Capture the cell that displays the provided text and extract its (X, Y) central coordinate. 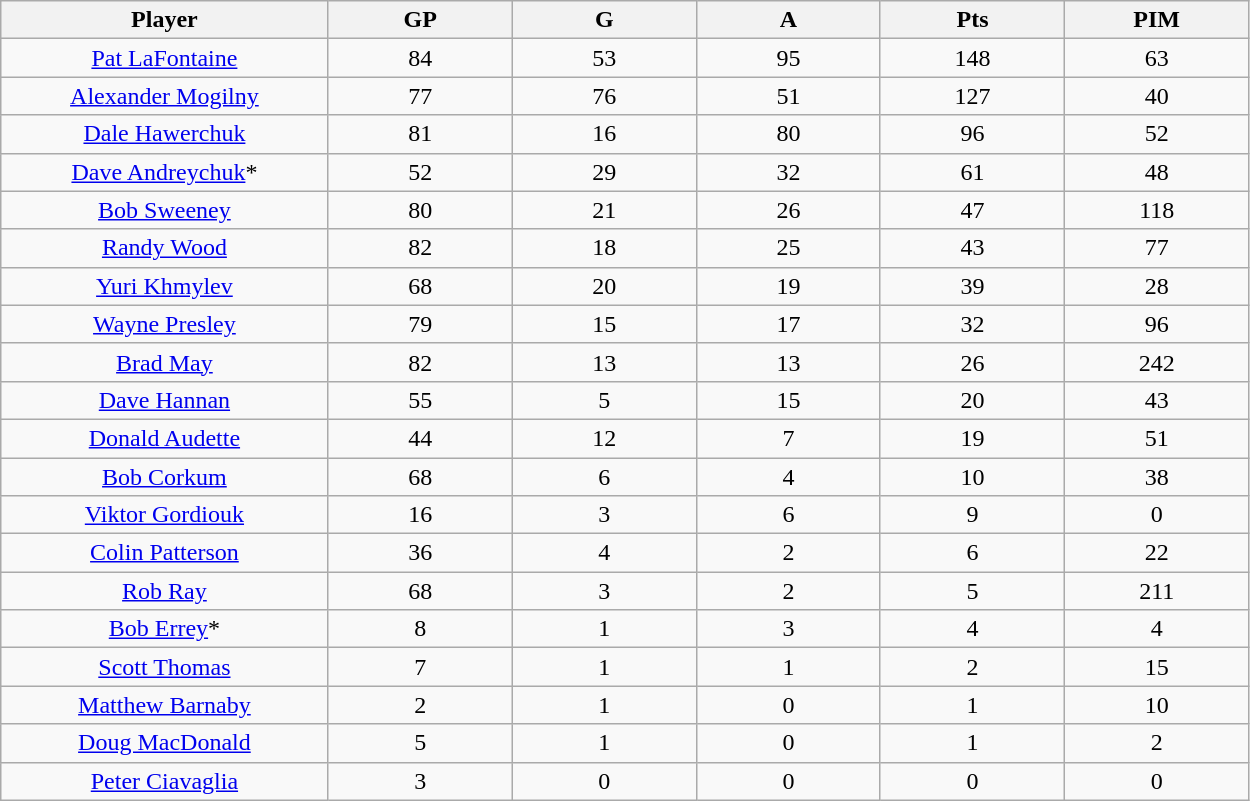
Pts (972, 20)
40 (1157, 96)
Viktor Gordiouk (164, 515)
Yuri Khmylev (164, 286)
Matthew Barnaby (164, 705)
55 (420, 400)
48 (1157, 172)
PIM (1157, 20)
47 (972, 210)
Pat LaFontaine (164, 58)
148 (972, 58)
95 (788, 58)
38 (1157, 477)
Doug MacDonald (164, 743)
Wayne Presley (164, 324)
A (788, 20)
39 (972, 286)
29 (604, 172)
Bob Errey* (164, 629)
22 (1157, 553)
9 (972, 515)
25 (788, 248)
Scott Thomas (164, 667)
GP (420, 20)
Dale Hawerchuk (164, 134)
53 (604, 58)
36 (420, 553)
Dave Hannan (164, 400)
Donald Audette (164, 438)
211 (1157, 591)
63 (1157, 58)
76 (604, 96)
Brad May (164, 362)
Bob Sweeney (164, 210)
84 (420, 58)
Colin Patterson (164, 553)
81 (420, 134)
Peter Ciavaglia (164, 781)
8 (420, 629)
G (604, 20)
21 (604, 210)
79 (420, 324)
17 (788, 324)
44 (420, 438)
28 (1157, 286)
118 (1157, 210)
Rob Ray (164, 591)
18 (604, 248)
127 (972, 96)
Dave Andreychuk* (164, 172)
Alexander Mogilny (164, 96)
242 (1157, 362)
Player (164, 20)
12 (604, 438)
61 (972, 172)
Bob Corkum (164, 477)
Randy Wood (164, 248)
